Return (X, Y) of the center of cell containing provided text 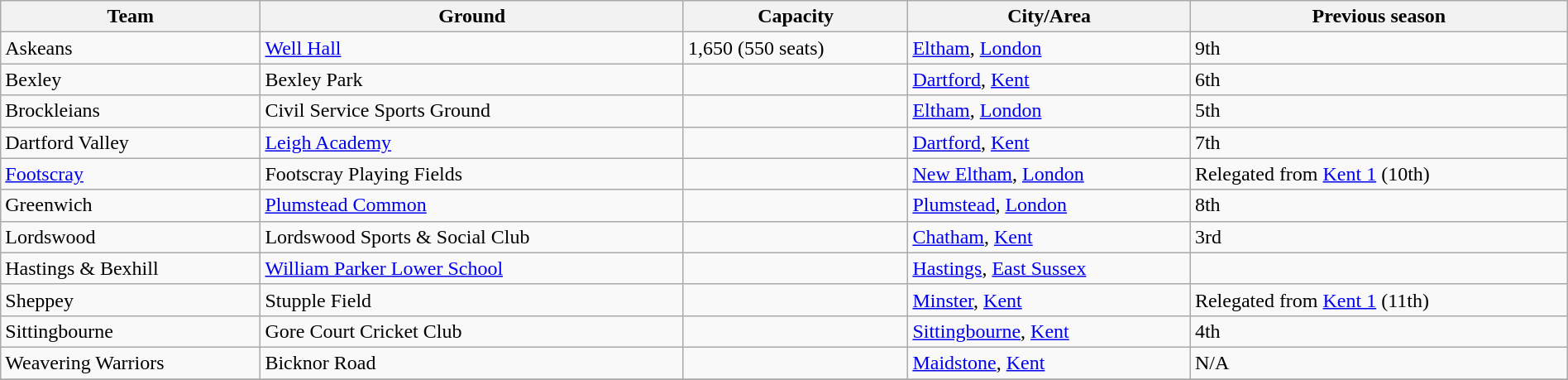
Civil Service Sports Ground (472, 111)
Lordswood Sports & Social Club (472, 237)
Stupple Field (472, 300)
Maidstone, Kent (1049, 363)
Well Hall (472, 48)
William Parker Lower School (472, 268)
Capacity (796, 17)
Minster, Kent (1049, 300)
N/A (1379, 363)
Hastings, East Sussex (1049, 268)
5th (1379, 111)
Team (131, 17)
9th (1379, 48)
Sittingbourne, Kent (1049, 331)
Askeans (131, 48)
Leigh Academy (472, 142)
Bexley Park (472, 79)
Weavering Warriors (131, 363)
Sittingbourne (131, 331)
1,650 (550 seats) (796, 48)
Brockleians (131, 111)
Relegated from Kent 1 (10th) (1379, 174)
Lordswood (131, 237)
Gore Court Cricket Club (472, 331)
New Eltham, London (1049, 174)
Plumstead, London (1049, 205)
7th (1379, 142)
Footscray (131, 174)
Bicknor Road (472, 363)
Previous season (1379, 17)
3rd (1379, 237)
Footscray Playing Fields (472, 174)
Dartford Valley (131, 142)
Relegated from Kent 1 (11th) (1379, 300)
4th (1379, 331)
6th (1379, 79)
Ground (472, 17)
Plumstead Common (472, 205)
Sheppey (131, 300)
Greenwich (131, 205)
Chatham, Kent (1049, 237)
Hastings & Bexhill (131, 268)
Bexley (131, 79)
8th (1379, 205)
City/Area (1049, 17)
